Find where the given text appears and provide that cell's center as [x, y] coordinate. 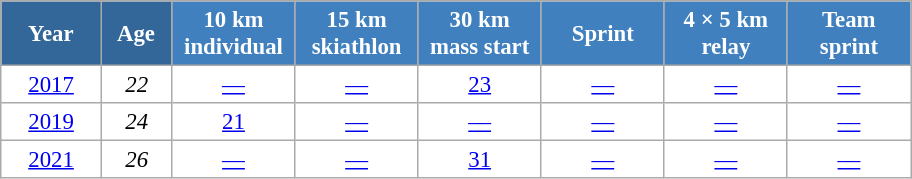
Year [52, 34]
24 [136, 122]
Team sprint [848, 34]
10 km individual [234, 34]
2017 [52, 85]
21 [234, 122]
Sprint [602, 34]
Age [136, 34]
26 [136, 160]
2021 [52, 160]
30 km mass start [480, 34]
15 km skiathlon [356, 34]
31 [480, 160]
2019 [52, 122]
4 × 5 km relay [726, 34]
23 [480, 85]
22 [136, 85]
